Detect which cell encompasses the target text, then output its (X, Y) center coordinate. 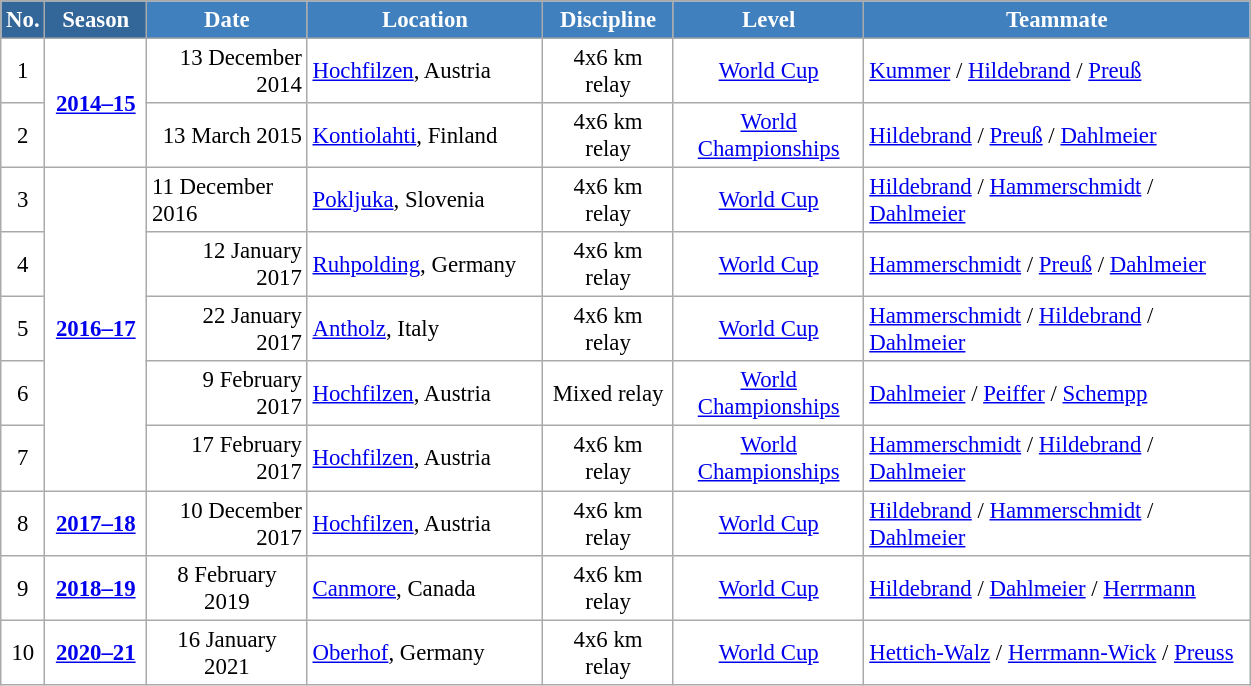
Discipline (608, 20)
2014–15 (96, 104)
2 (23, 136)
Hettich-Walz / Herrmann-Wick / Preuss (1057, 652)
1 (23, 72)
2018–19 (96, 588)
2017–18 (96, 524)
Pokljuka, Slovenia (425, 200)
Hildebrand / Preuß / Dahlmeier (1057, 136)
9 (23, 588)
5 (23, 330)
16 January 2021 (228, 652)
11 December 2016 (228, 200)
12 January 2017 (228, 264)
Hammerschmidt / Preuß / Dahlmeier (1057, 264)
Kontiolahti, Finland (425, 136)
Season (96, 20)
2020–21 (96, 652)
8 February 2019 (228, 588)
4 (23, 264)
10 December 2017 (228, 524)
13 March 2015 (228, 136)
3 (23, 200)
17 February 2017 (228, 458)
Canmore, Canada (425, 588)
6 (23, 394)
8 (23, 524)
2016–17 (96, 330)
Date (228, 20)
No. (23, 20)
Hildebrand / Dahlmeier / Herrmann (1057, 588)
Ruhpolding, Germany (425, 264)
10 (23, 652)
22 January 2017 (228, 330)
Oberhof, Germany (425, 652)
Antholz, Italy (425, 330)
Level (768, 20)
Teammate (1057, 20)
9 February 2017 (228, 394)
Mixed relay (608, 394)
7 (23, 458)
Dahlmeier / Peiffer / Schempp (1057, 394)
Location (425, 20)
Kummer / Hildebrand / Preuß (1057, 72)
13 December 2014 (228, 72)
